From the cell containing the given text, extract its center point as [x, y] coordinate. 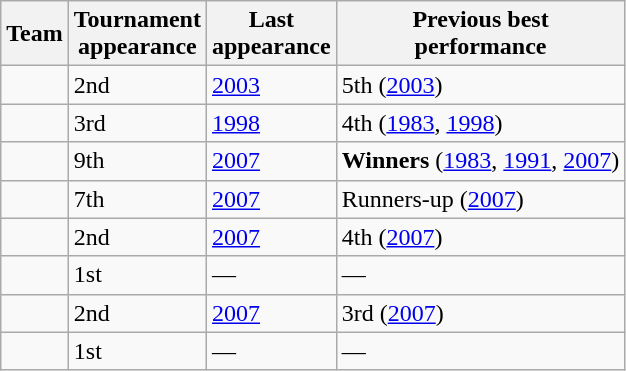
5th (2003) [480, 85]
Runners-up (2007) [480, 199]
Winners (1983, 1991, 2007) [480, 161]
Tournamentappearance [137, 34]
9th [137, 161]
Previous bestperformance [480, 34]
Lastappearance [271, 34]
1998 [271, 123]
4th (2007) [480, 237]
3rd (2007) [480, 313]
3rd [137, 123]
4th (1983, 1998) [480, 123]
2003 [271, 85]
Team [35, 34]
7th [137, 199]
